Capture the cell that displays the provided text and extract its (x, y) central coordinate. 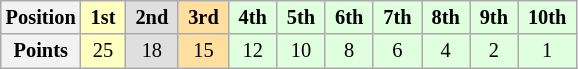
15 (203, 51)
8 (349, 51)
8th (446, 17)
6th (349, 17)
3rd (203, 17)
5th (301, 17)
1st (104, 17)
2 (494, 51)
2nd (152, 17)
18 (152, 51)
9th (494, 17)
7th (397, 17)
25 (104, 51)
4th (253, 17)
4 (446, 51)
6 (397, 51)
12 (253, 51)
Points (41, 51)
Position (41, 17)
10 (301, 51)
10th (547, 17)
1 (547, 51)
